Scan for the cell matching the given text and deliver its (X, Y) coordinate at center. 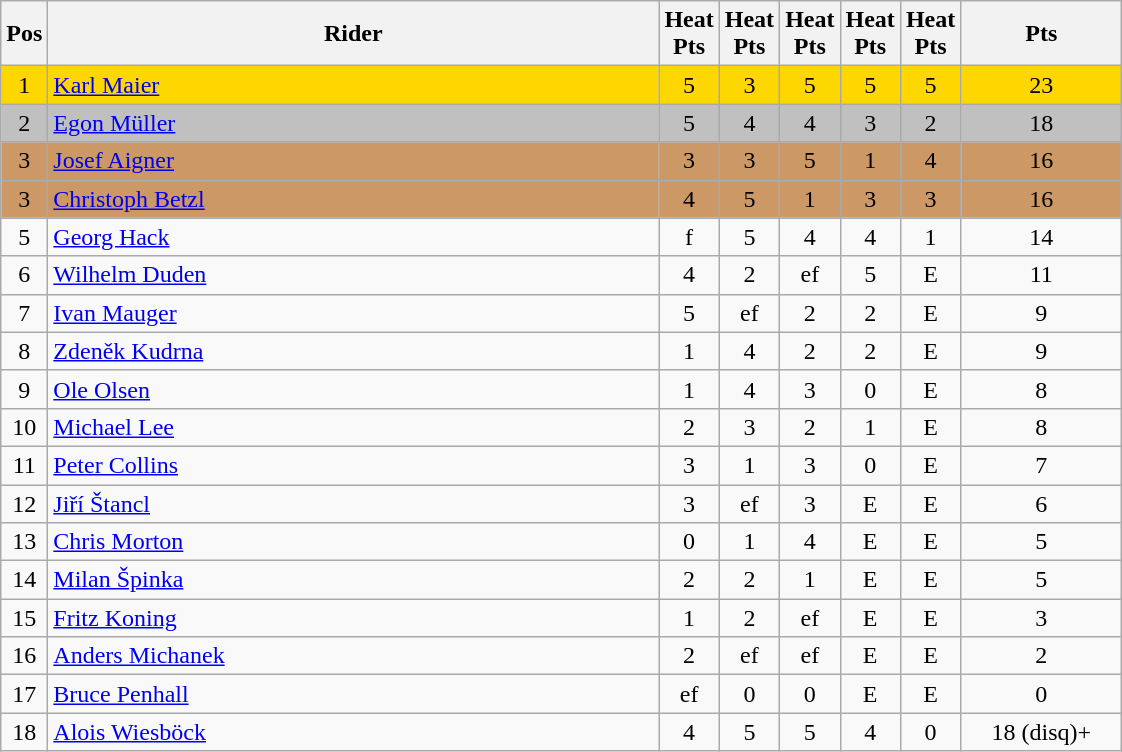
Karl Maier (354, 85)
Peter Collins (354, 465)
f (689, 237)
Pos (24, 34)
Fritz Koning (354, 618)
Ivan Mauger (354, 313)
23 (1042, 85)
Egon Müller (354, 123)
Jiří Štancl (354, 503)
12 (24, 503)
Chris Morton (354, 542)
Pts (1042, 34)
Milan Špinka (354, 580)
10 (24, 427)
Josef Aigner (354, 161)
18 (disq)+ (1042, 732)
13 (24, 542)
Ole Olsen (354, 389)
Georg Hack (354, 237)
Wilhelm Duden (354, 275)
Anders Michanek (354, 656)
Alois Wiesböck (354, 732)
Zdeněk Kudrna (354, 351)
Rider (354, 34)
Christoph Betzl (354, 199)
15 (24, 618)
Michael Lee (354, 427)
17 (24, 694)
Bruce Penhall (354, 694)
